Detect which cell encompasses the target text, then output its (x, y) center coordinate. 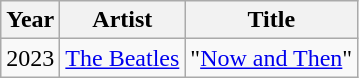
Artist (122, 20)
2023 (30, 58)
Title (272, 20)
Year (30, 20)
"Now and Then" (272, 58)
The Beatles (122, 58)
